Return [X, Y] of the center of cell containing provided text 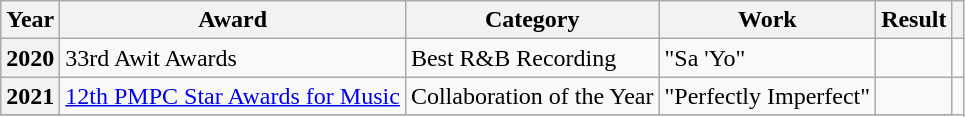
Work [768, 20]
Collaboration of the Year [532, 96]
Category [532, 20]
Year [30, 20]
Award [233, 20]
2021 [30, 96]
33rd Awit Awards [233, 58]
2020 [30, 58]
12th PMPC Star Awards for Music [233, 96]
"Perfectly Imperfect" [768, 96]
Result [914, 20]
Best R&B Recording [532, 58]
"Sa 'Yo" [768, 58]
